Find where the given text appears and provide that cell's center as [X, Y] coordinate. 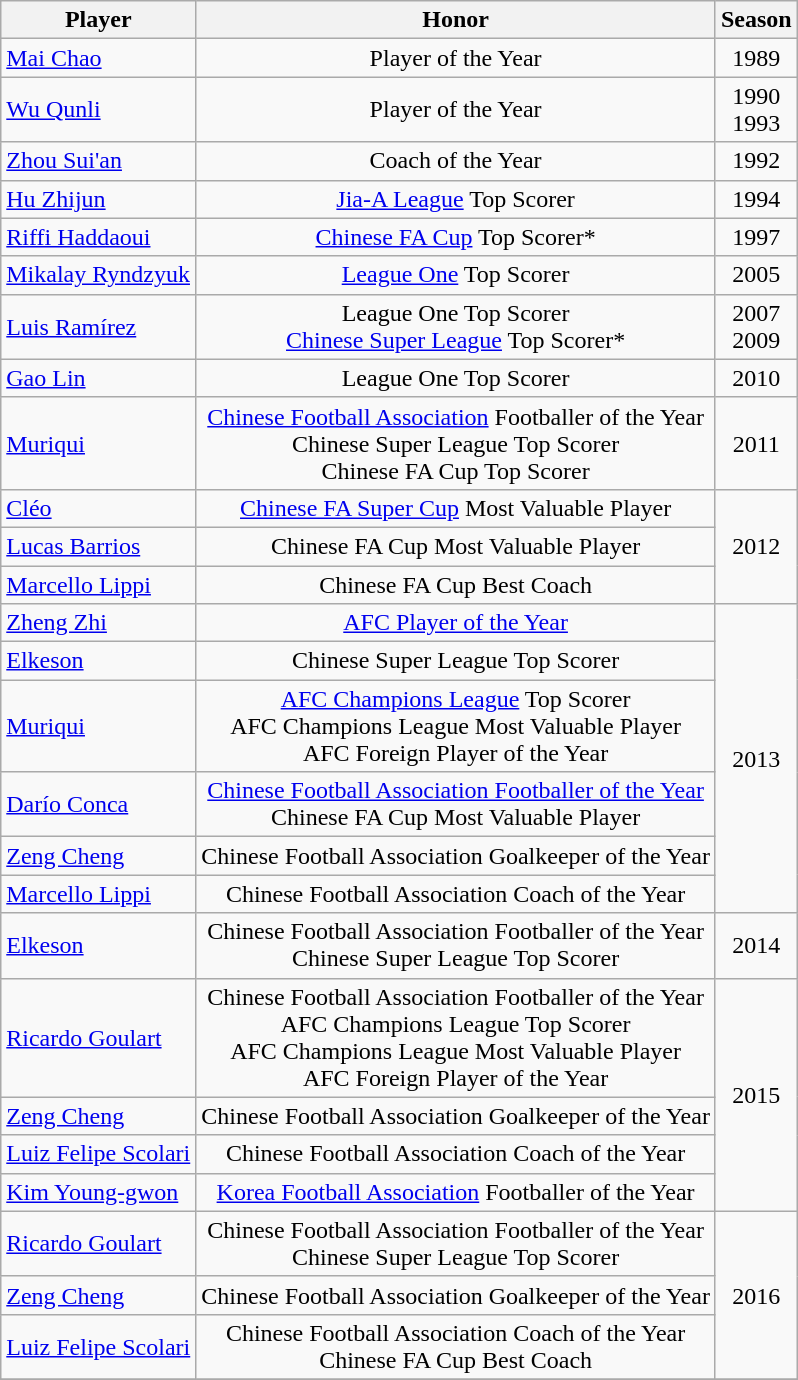
1992 [756, 161]
Zheng Zhi [98, 623]
Chinese Super League Top Scorer [456, 661]
2010 [756, 378]
AFC Champions League Top ScorerAFC Champions League Most Valuable PlayerAFC Foreign Player of the Year [456, 726]
Chinese FA Cup Most Valuable Player [456, 546]
1994 [756, 199]
2015 [756, 1094]
League One Top ScorerChinese Super League Top Scorer* [456, 326]
Chinese FA Super Cup Most Valuable Player [456, 508]
1997 [756, 237]
Darío Conca [98, 804]
Mikalay Ryndzyuk [98, 275]
Cléo [98, 508]
Chinese FA Cup Best Coach [456, 585]
Gao Lin [98, 378]
2005 [756, 275]
Luis Ramírez [98, 326]
2011 [756, 443]
19901993 [756, 110]
Mai Chao [98, 58]
Chinese Football Association Footballer of the YearChinese FA Cup Most Valuable Player [456, 804]
20072009 [756, 326]
Kim Young-gwon [98, 1192]
Hu Zhijun [98, 199]
Riffi Haddaoui [98, 237]
Chinese Football Association Coach of the YearChinese FA Cup Best Coach [456, 1346]
Lucas Barrios [98, 546]
Chinese FA Cup Top Scorer* [456, 237]
Korea Football Association Footballer of the Year [456, 1192]
Jia-A League Top Scorer [456, 199]
2016 [756, 1295]
Coach of the Year [456, 161]
Wu Qunli [98, 110]
2012 [756, 546]
AFC Player of the Year [456, 623]
1989 [756, 58]
Honor [456, 20]
2013 [756, 758]
2014 [756, 946]
Chinese Football Association Footballer of the YearChinese Super League Top ScorerChinese FA Cup Top Scorer [456, 443]
Player [98, 20]
Zhou Sui'an [98, 161]
Season [756, 20]
